Search for the cell housing the specified text and yield its [x, y] center coordinate. 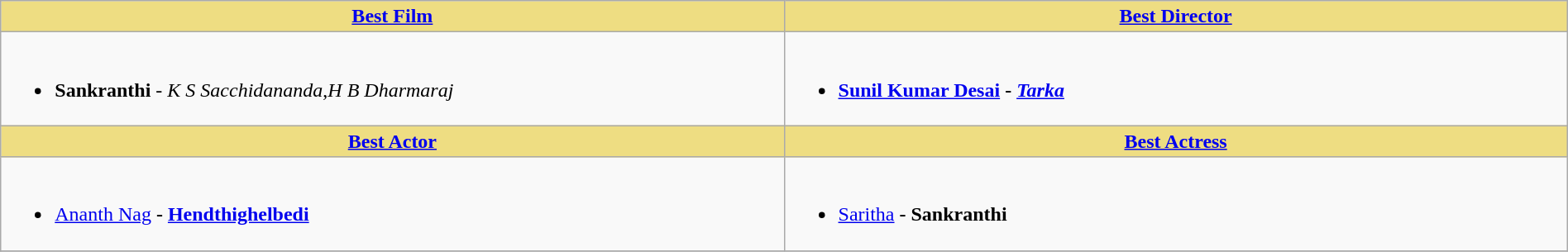
Best Film [392, 17]
Sankranthi - K S Sacchidananda,H B Dharmaraj [392, 79]
Ananth Nag - Hendthighelbedi [392, 203]
Best Actress [1176, 141]
Best Actor [392, 141]
Best Director [1176, 17]
Sunil Kumar Desai - Tarka [1176, 79]
Saritha - Sankranthi [1176, 203]
